Capture the cell that displays the provided text and extract its [x, y] central coordinate. 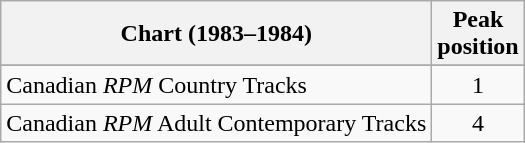
Canadian RPM Adult Contemporary Tracks [216, 123]
4 [478, 123]
Canadian RPM Country Tracks [216, 85]
1 [478, 85]
Chart (1983–1984) [216, 34]
Peakposition [478, 34]
